Find where the given text appears and provide that cell's center as (X, Y) coordinate. 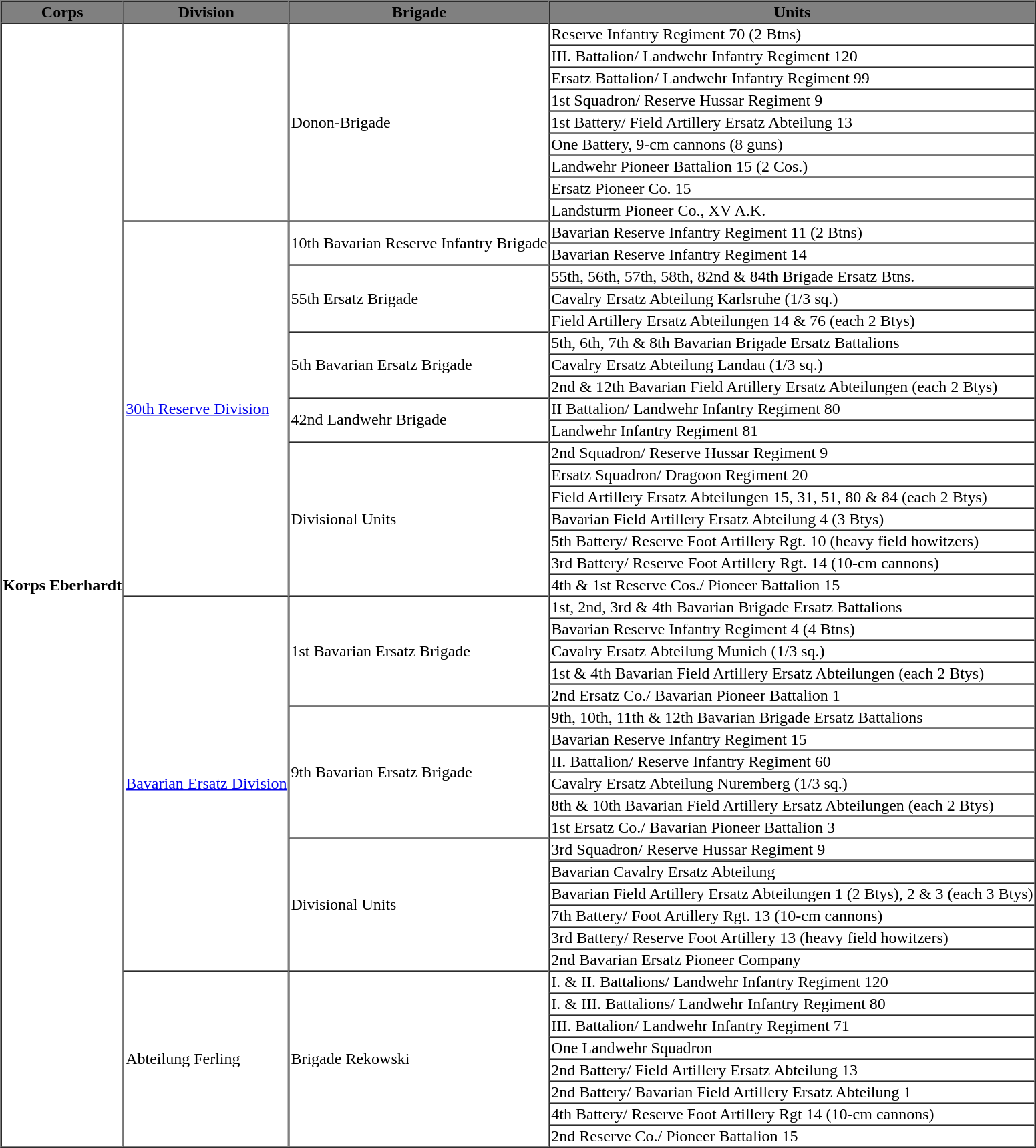
Bavarian Reserve Infantry Regiment 15 (792, 739)
Bavarian Reserve Infantry Regiment 4 (4 Btns) (792, 629)
Bavarian Field Artillery Ersatz Abteilungen 1 (2 Btys), 2 & 3 (each 3 Btys) (792, 894)
Reserve Infantry Regiment 70 (2 Btns) (792, 33)
Bavarian Reserve Infantry Regiment 11 (2 Btns) (792, 232)
Brigade Rekowski (419, 1059)
55th, 56th, 57th, 58th, 82nd & 84th Brigade Ersatz Btns. (792, 276)
Bavarian Reserve Infantry Regiment 14 (792, 254)
Units (792, 12)
1st Bavarian Ersatz Brigade (419, 650)
5th Bavarian Ersatz Brigade (419, 365)
2nd Battery/ Field Artillery Ersatz Abteilung 13 (792, 1070)
II. Battalion/ Reserve Infantry Regiment 60 (792, 761)
Ersatz Pioneer Co. 15 (792, 188)
Donon-Brigade (419, 122)
1st, 2nd, 3rd & 4th Bavarian Brigade Ersatz Battalions (792, 606)
Cavalry Ersatz Abteilung Karlsruhe (1/3 sq.) (792, 298)
Bavarian Cavalry Ersatz Abteilung (792, 871)
1st Squadron/ Reserve Hussar Regiment 9 (792, 100)
55th Ersatz Brigade (419, 299)
Ersatz Battalion/ Landwehr Infantry Regiment 99 (792, 77)
5th Battery/ Reserve Foot Artillery Rgt. 10 (heavy field howitzers) (792, 541)
1st Ersatz Co./ Bavarian Pioneer Battalion 3 (792, 827)
10th Bavarian Reserve Infantry Brigade (419, 244)
42nd Landwehr Brigade (419, 420)
1st Battery/ Field Artillery Ersatz Abteilung 13 (792, 122)
5th, 6th, 7th & 8th Bavarian Brigade Ersatz Battalions (792, 342)
Bavarian Field Artillery Ersatz Abteilung 4 (3 Btys) (792, 518)
Cavalry Ersatz Abteilung Nuremberg (1/3 sq.) (792, 783)
8th & 10th Bavarian Field Artillery Ersatz Abteilungen (each 2 Btys) (792, 805)
Abteilung Ferling (206, 1059)
2nd Squadron/ Reserve Hussar Regiment 9 (792, 453)
III. Battalion/ Landwehr Infantry Regiment 120 (792, 56)
2nd Bavarian Ersatz Pioneer Company (792, 959)
Landwehr Infantry Regiment 81 (792, 430)
2nd & 12th Bavarian Field Artillery Ersatz Abteilungen (each 2 Btys) (792, 386)
Cavalry Ersatz Abteilung Landau (1/3 sq.) (792, 365)
Ersatz Squadron/ Dragoon Regiment 20 (792, 474)
Brigade (419, 12)
1st & 4th Bavarian Field Artillery Ersatz Abteilungen (each 2 Btys) (792, 673)
9th, 10th, 11th & 12th Bavarian Brigade Ersatz Battalions (792, 717)
3rd Battery/ Reserve Foot Artillery 13 (heavy field howitzers) (792, 938)
Division (206, 12)
Cavalry Ersatz Abteilung Munich (1/3 sq.) (792, 650)
I. & III. Battalions/ Landwehr Infantry Regiment 80 (792, 1003)
9th Bavarian Ersatz Brigade (419, 773)
Field Artillery Ersatz Abteilungen 14 & 76 (each 2 Btys) (792, 321)
4th & 1st Reserve Cos./ Pioneer Battalion 15 (792, 585)
Bavarian Ersatz Division (206, 783)
I. & II. Battalions/ Landwehr Infantry Regiment 120 (792, 982)
Landwehr Pioneer Battalion 15 (2 Cos.) (792, 166)
One Battery, 9-cm cannons (8 guns) (792, 144)
Landsturm Pioneer Co., XV A.K. (792, 210)
III. Battalion/ Landwehr Infantry Regiment 71 (792, 1026)
2nd Ersatz Co./ Bavarian Pioneer Battalion 1 (792, 695)
II Battalion/ Landwehr Infantry Regiment 80 (792, 409)
Korps Eberhardt (62, 585)
One Landwehr Squadron (792, 1047)
30th Reserve Division (206, 409)
7th Battery/ Foot Artillery Rgt. 13 (10-cm cannons) (792, 915)
2nd Reserve Co./ Pioneer Battalion 15 (792, 1135)
3rd Squadron/ Reserve Hussar Regiment 9 (792, 849)
4th Battery/ Reserve Foot Artillery Rgt 14 (10-cm cannons) (792, 1114)
Corps (62, 12)
2nd Battery/ Bavarian Field Artillery Ersatz Abteilung 1 (792, 1091)
Field Artillery Ersatz Abteilungen 15, 31, 51, 80 & 84 (each 2 Btys) (792, 497)
3rd Battery/ Reserve Foot Artillery Rgt. 14 (10-cm cannons) (792, 562)
